Identify which cell holds the provided text, then report its [x, y] central coordinate. 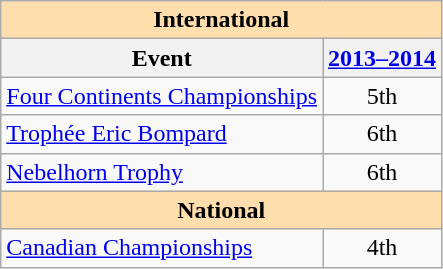
4th [382, 248]
Canadian Championships [162, 248]
5th [382, 96]
Four Continents Championships [162, 96]
National [222, 210]
Event [162, 58]
Trophée Eric Bompard [162, 134]
2013–2014 [382, 58]
Nebelhorn Trophy [162, 172]
International [222, 20]
